Scan for the cell matching the given text and deliver its (X, Y) coordinate at center. 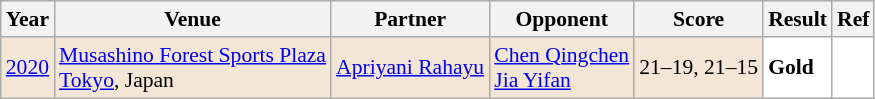
Opponent (562, 19)
Partner (410, 19)
Venue (192, 19)
2020 (28, 68)
Score (698, 19)
Musashino Forest Sports PlazaTokyo, Japan (192, 68)
Apriyani Rahayu (410, 68)
21–19, 21–15 (698, 68)
Ref (853, 19)
Gold (798, 68)
Chen Qingchen Jia Yifan (562, 68)
Year (28, 19)
Result (798, 19)
